Identify which cell holds the provided text, then report its (x, y) central coordinate. 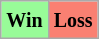
Win (24, 20)
Loss (73, 20)
